For the text-containing cell, return its midpoint in (x, y) coordinate format. 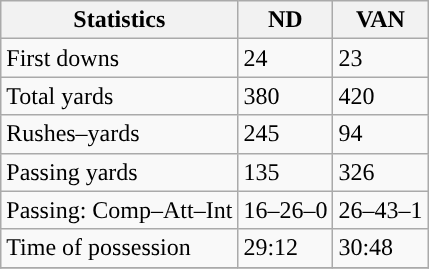
26–43–1 (380, 210)
94 (380, 134)
First downs (120, 58)
Rushes–yards (120, 134)
29:12 (286, 248)
Time of possession (120, 248)
Total yards (120, 96)
Passing yards (120, 172)
16–26–0 (286, 210)
380 (286, 96)
Statistics (120, 20)
420 (380, 96)
24 (286, 58)
23 (380, 58)
30:48 (380, 248)
Passing: Comp–Att–Int (120, 210)
VAN (380, 20)
326 (380, 172)
135 (286, 172)
ND (286, 20)
245 (286, 134)
